Find where the given text appears and provide that cell's center as (x, y) coordinate. 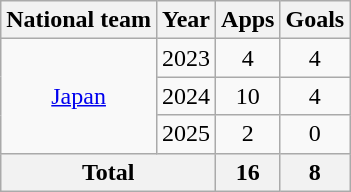
Japan (79, 96)
16 (248, 172)
National team (79, 20)
2 (248, 134)
Total (108, 172)
2025 (186, 134)
10 (248, 96)
2023 (186, 58)
0 (315, 134)
2024 (186, 96)
Year (186, 20)
Apps (248, 20)
Goals (315, 20)
8 (315, 172)
